For the text-containing cell, return its midpoint in [X, Y] coordinate format. 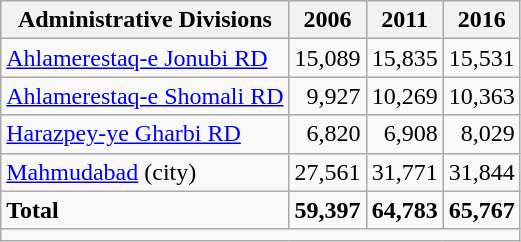
6,820 [328, 134]
27,561 [328, 172]
Harazpey-ye Gharbi RD [145, 134]
Ahlamerestaq-e Jonubi RD [145, 58]
2011 [404, 20]
Mahmudabad (city) [145, 172]
10,363 [482, 96]
10,269 [404, 96]
Ahlamerestaq-e Shomali RD [145, 96]
59,397 [328, 210]
15,531 [482, 58]
9,927 [328, 96]
2006 [328, 20]
64,783 [404, 210]
8,029 [482, 134]
15,089 [328, 58]
31,844 [482, 172]
15,835 [404, 58]
31,771 [404, 172]
Total [145, 210]
6,908 [404, 134]
65,767 [482, 210]
2016 [482, 20]
Administrative Divisions [145, 20]
